For the text-containing cell, return its midpoint in (x, y) coordinate format. 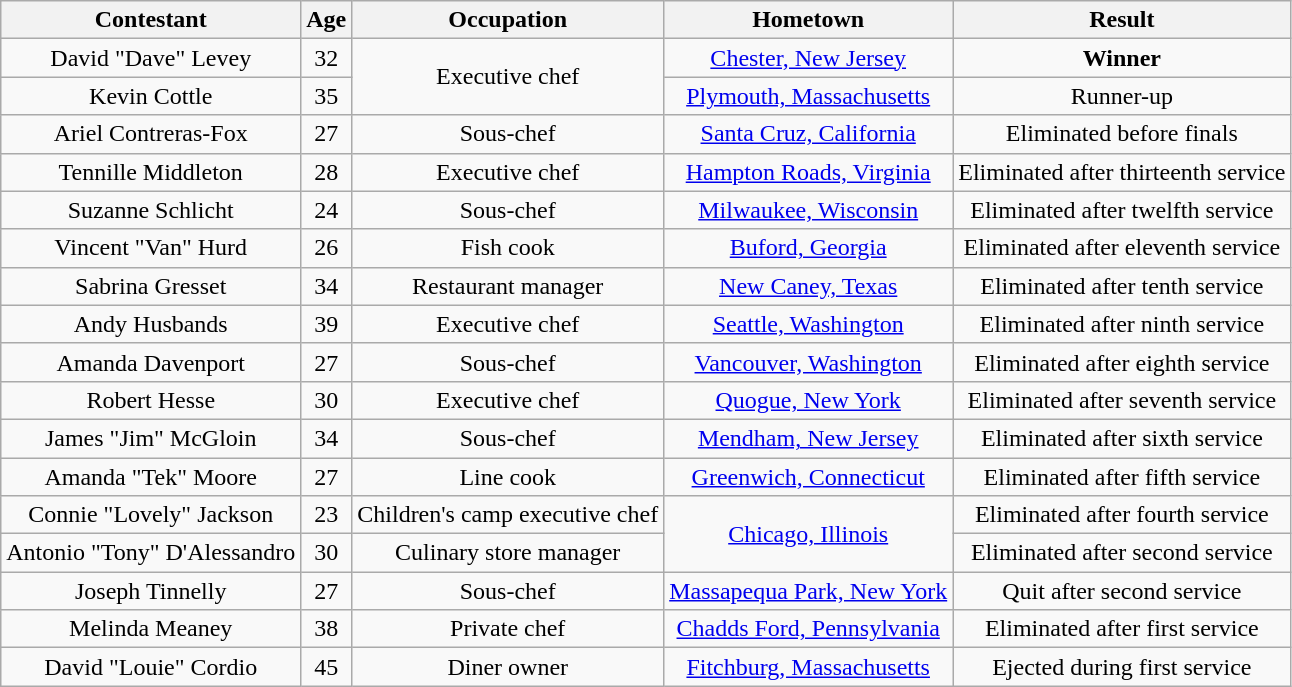
Chicago, Illinois (808, 534)
Chadds Ford, Pennsylvania (808, 629)
Fish cook (508, 248)
Suzanne Schlicht (151, 210)
Eliminated after second service (1122, 553)
Robert Hesse (151, 400)
Occupation (508, 20)
Eliminated after fourth service (1122, 515)
Hometown (808, 20)
Kevin Cottle (151, 96)
Joseph Tinnelly (151, 591)
Greenwich, Connecticut (808, 477)
Plymouth, Massachusetts (808, 96)
Restaurant manager (508, 286)
Mendham, New Jersey (808, 438)
Eliminated after ninth service (1122, 324)
38 (326, 629)
Eliminated after sixth service (1122, 438)
David "Dave" Levey (151, 58)
Sabrina Gresset (151, 286)
James "Jim" McGloin (151, 438)
Eliminated after twelfth service (1122, 210)
Seattle, Washington (808, 324)
Eliminated after eighth service (1122, 362)
Santa Cruz, California (808, 134)
32 (326, 58)
Ariel Contreras-Fox (151, 134)
Eliminated before finals (1122, 134)
Contestant (151, 20)
28 (326, 172)
Quogue, New York (808, 400)
Eliminated after fifth service (1122, 477)
Antonio "Tony" D'Alessandro (151, 553)
New Caney, Texas (808, 286)
Eliminated after eleventh service (1122, 248)
Vancouver, Washington (808, 362)
Eliminated after first service (1122, 629)
Quit after second service (1122, 591)
Chester, New Jersey (808, 58)
Massapequa Park, New York (808, 591)
Melinda Meaney (151, 629)
Amanda Davenport (151, 362)
26 (326, 248)
Tennille Middleton (151, 172)
45 (326, 667)
Culinary store manager (508, 553)
Fitchburg, Massachusetts (808, 667)
Children's camp executive chef (508, 515)
Ejected during first service (1122, 667)
Milwaukee, Wisconsin (808, 210)
Private chef (508, 629)
David "Louie" Cordio (151, 667)
Hampton Roads, Virginia (808, 172)
Eliminated after tenth service (1122, 286)
35 (326, 96)
Result (1122, 20)
23 (326, 515)
Buford, Georgia (808, 248)
Diner owner (508, 667)
Andy Husbands (151, 324)
24 (326, 210)
Connie "Lovely" Jackson (151, 515)
Winner (1122, 58)
Eliminated after thirteenth service (1122, 172)
Eliminated after seventh service (1122, 400)
Line cook (508, 477)
Runner-up (1122, 96)
Age (326, 20)
Vincent "Van" Hurd (151, 248)
39 (326, 324)
Amanda "Tek" Moore (151, 477)
